Capture the cell that displays the provided text and extract its (X, Y) central coordinate. 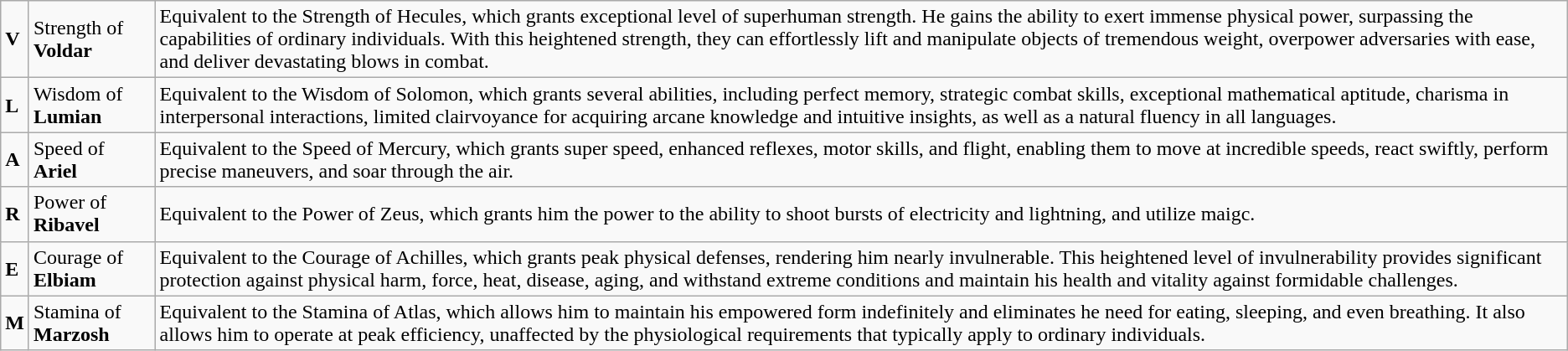
Strength of Voldar (92, 39)
L (15, 106)
Equivalent to the Power of Zeus, which grants him the power to the ability to shoot bursts of electricity and lightning, and utilize maigc. (861, 214)
R (15, 214)
Courage of Elbiam (92, 268)
E (15, 268)
Power of Ribavel (92, 214)
Stamina of Marzosh (92, 323)
Speed of Ariel (92, 159)
M (15, 323)
A (15, 159)
V (15, 39)
Wisdom of Lumian (92, 106)
